Determine the (x, y) coordinate at the center of the cell enclosing the given text.  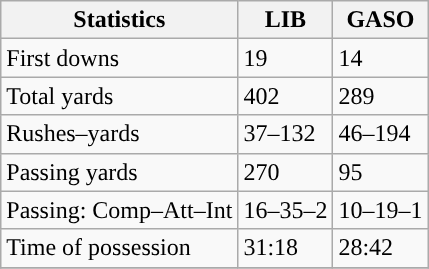
10–19–1 (380, 210)
LIB (286, 20)
Total yards (120, 96)
GASO (380, 20)
402 (286, 96)
289 (380, 96)
95 (380, 172)
31:18 (286, 248)
28:42 (380, 248)
37–132 (286, 134)
14 (380, 58)
Rushes–yards (120, 134)
270 (286, 172)
Time of possession (120, 248)
First downs (120, 58)
Passing yards (120, 172)
Statistics (120, 20)
46–194 (380, 134)
16–35–2 (286, 210)
19 (286, 58)
Passing: Comp–Att–Int (120, 210)
